Find where the given text appears and provide that cell's center as (X, Y) coordinate. 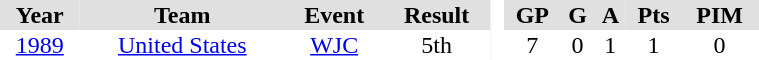
PIM (720, 15)
5th (436, 45)
A (610, 15)
Event (334, 15)
Year (40, 15)
G (578, 15)
7 (532, 45)
United States (182, 45)
WJC (334, 45)
GP (532, 15)
1989 (40, 45)
Team (182, 15)
Pts (654, 15)
Result (436, 15)
